Return the [x, y] coordinate for the center point of the cell that contains the specified text.  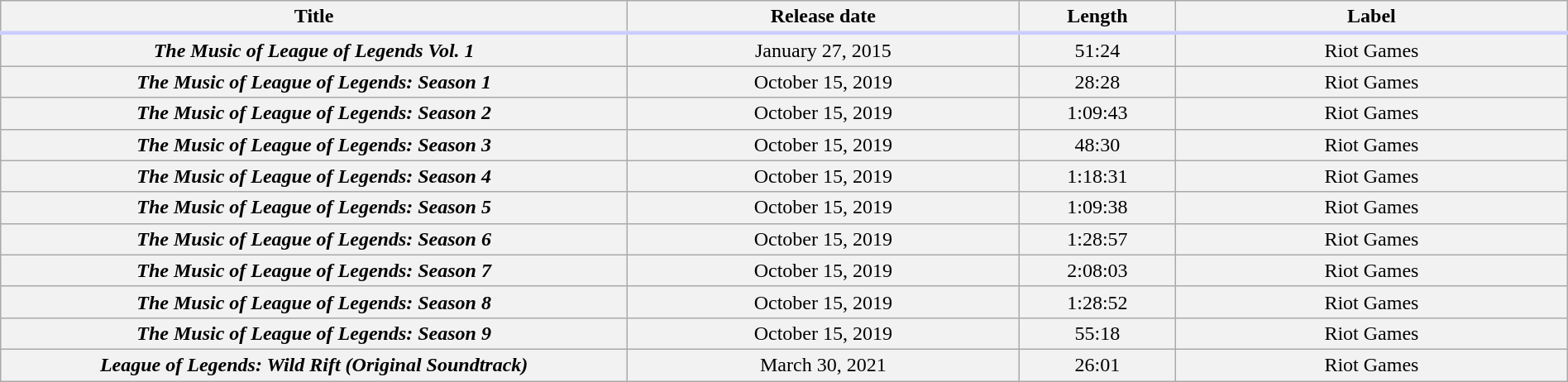
1:18:31 [1097, 176]
Title [314, 17]
The Music of League of Legends: Season 5 [314, 208]
League of Legends: Wild Rift (Original Soundtrack) [314, 365]
The Music of League of Legends: Season 9 [314, 333]
55:18 [1097, 333]
The Music of League of Legends: Season 3 [314, 145]
The Music of League of Legends: Season 7 [314, 270]
March 30, 2021 [824, 365]
1:28:57 [1097, 239]
Length [1097, 17]
January 27, 2015 [824, 50]
1:09:43 [1097, 113]
28:28 [1097, 82]
Label [1372, 17]
Release date [824, 17]
The Music of League of Legends: Season 6 [314, 239]
The Music of League of Legends: Season 2 [314, 113]
The Music of League of Legends Vol. 1 [314, 50]
48:30 [1097, 145]
The Music of League of Legends: Season 1 [314, 82]
The Music of League of Legends: Season 4 [314, 176]
The Music of League of Legends: Season 8 [314, 302]
1:09:38 [1097, 208]
2:08:03 [1097, 270]
1:28:52 [1097, 302]
26:01 [1097, 365]
51:24 [1097, 50]
